Provide the (x, y) coordinate of the cell's center where the given text is located.  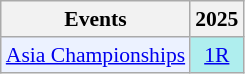
Events (96, 19)
Asia Championships (96, 55)
1R (216, 55)
2025 (216, 19)
